Return (X, Y) of the center of cell containing provided text 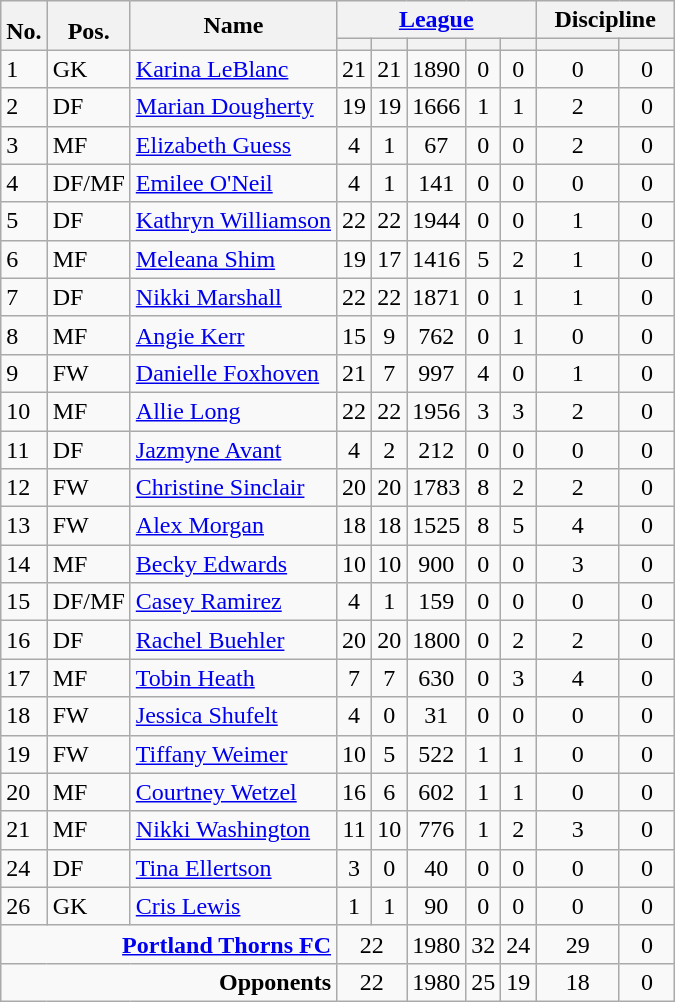
31 (436, 716)
67 (436, 145)
Tobin Heath (233, 678)
Elizabeth Guess (233, 145)
Name (233, 26)
32 (484, 944)
Allie Long (233, 411)
1783 (436, 488)
522 (436, 754)
Becky Edwards (233, 564)
1666 (436, 107)
40 (436, 868)
Meleana Shim (233, 259)
630 (436, 678)
Karina LeBlanc (233, 69)
14 (24, 564)
Discipline (606, 20)
1890 (436, 69)
141 (436, 183)
Emilee O'Neil (233, 183)
602 (436, 792)
Casey Ramirez (233, 602)
Christine Sinclair (233, 488)
25 (484, 982)
159 (436, 602)
1416 (436, 259)
Marian Dougherty (233, 107)
Opponents (169, 982)
900 (436, 564)
1944 (436, 221)
Jessica Shufelt (233, 716)
1956 (436, 411)
90 (436, 906)
997 (436, 373)
1525 (436, 526)
Pos. (88, 26)
762 (436, 335)
Courtney Wetzel (233, 792)
212 (436, 449)
29 (578, 944)
Tiffany Weimer (233, 754)
Angie Kerr (233, 335)
Portland Thorns FC (169, 944)
Danielle Foxhoven (233, 373)
League (436, 20)
Rachel Buehler (233, 640)
26 (24, 906)
12 (24, 488)
Kathryn Williamson (233, 221)
Nikki Washington (233, 830)
Nikki Marshall (233, 297)
1871 (436, 297)
No. (24, 26)
Tina Ellertson (233, 868)
776 (436, 830)
1800 (436, 640)
Alex Morgan (233, 526)
13 (24, 526)
Jazmyne Avant (233, 449)
Cris Lewis (233, 906)
